Provide the (x, y) coordinate of the cell's center where the given text is located.  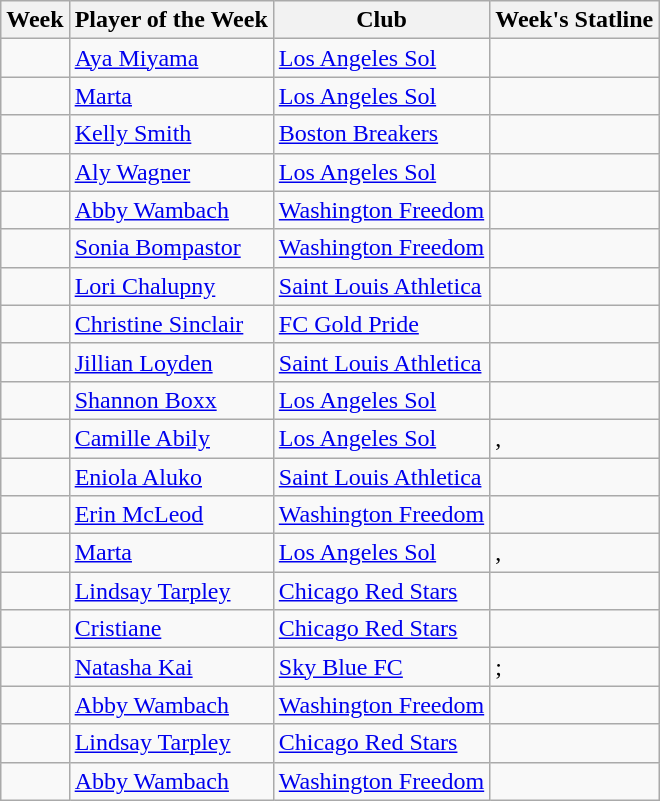
FC Gold Pride (381, 324)
Sonia Bompastor (171, 248)
Jillian Loyden (171, 362)
Aya Miyama (171, 58)
Week (35, 20)
Christine Sinclair (171, 324)
Aly Wagner (171, 172)
Boston Breakers (381, 134)
Camille Abily (171, 438)
Club (381, 20)
Eniola Aluko (171, 477)
Erin McLeod (171, 515)
Sky Blue FC (381, 667)
; (574, 667)
Week's Statline (574, 20)
Shannon Boxx (171, 400)
Player of the Week (171, 20)
Kelly Smith (171, 134)
Cristiane (171, 629)
Natasha Kai (171, 667)
Lori Chalupny (171, 286)
